Return the (X, Y) coordinate for the center point of the cell that contains the specified text.  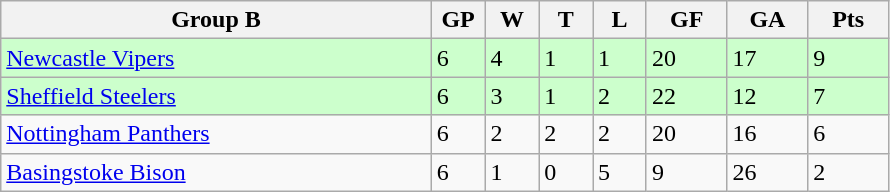
5 (620, 172)
Nottingham Panthers (216, 134)
0 (566, 172)
GF (686, 20)
Pts (848, 20)
Newcastle Vipers (216, 58)
7 (848, 96)
Basingstoke Bison (216, 172)
W (512, 20)
4 (512, 58)
Sheffield Steelers (216, 96)
GP (458, 20)
17 (768, 58)
T (566, 20)
Group B (216, 20)
26 (768, 172)
22 (686, 96)
16 (768, 134)
L (620, 20)
12 (768, 96)
3 (512, 96)
GA (768, 20)
